Identify which cell holds the provided text, then report its (x, y) central coordinate. 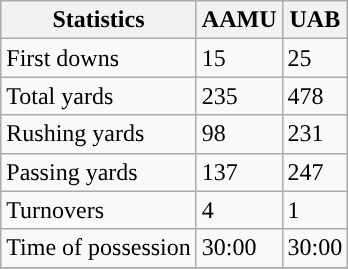
Rushing yards (99, 134)
Total yards (99, 96)
4 (239, 210)
25 (315, 58)
UAB (315, 20)
15 (239, 58)
Time of possession (99, 248)
98 (239, 134)
1 (315, 210)
First downs (99, 58)
231 (315, 134)
247 (315, 172)
Passing yards (99, 172)
Statistics (99, 20)
478 (315, 96)
Turnovers (99, 210)
235 (239, 96)
AAMU (239, 20)
137 (239, 172)
